Return the (X, Y) coordinate for the center point of the cell that contains the specified text.  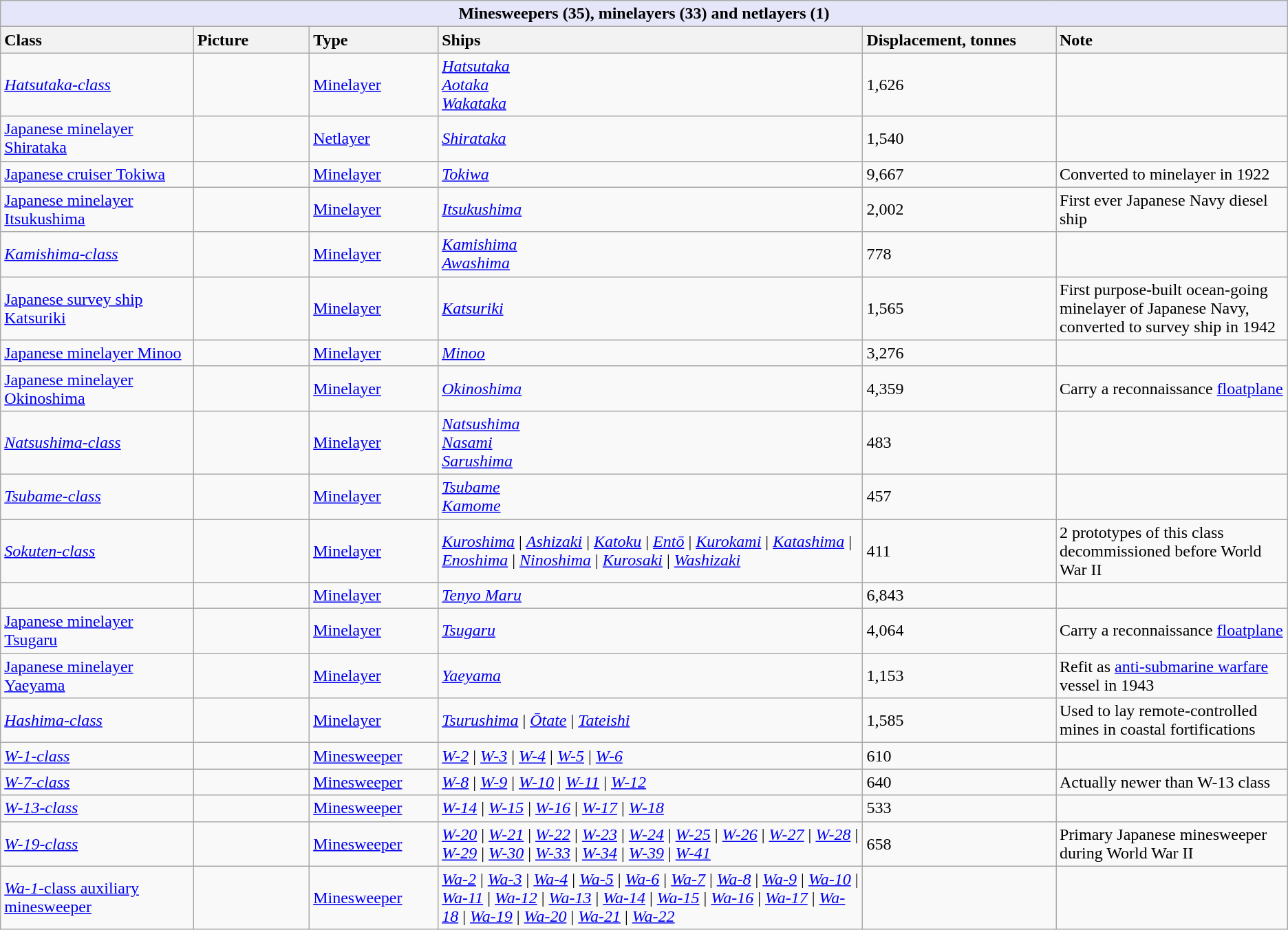
Type (374, 40)
1,626 (959, 85)
533 (959, 808)
First ever Japanese Navy diesel ship (1171, 209)
Minesweepers (35), minelayers (33) and netlayers (1) (644, 14)
778 (959, 255)
First purpose-built ocean-going minelayer of Japanese Navy, converted to survey ship in 1942 (1171, 308)
HatsutakaAotakaWakataka (651, 85)
Yaeyama (651, 675)
W-20 | W-21 | W-22 | W-23 | W-24 | W-25 | W-26 | W-27 | W-28 | W-29 | W-30 | W-33 | W-34 | W-39 | W-41 (651, 843)
Japanese cruiser Tokiwa (98, 174)
Refit as anti-submarine warfare vessel in 1943 (1171, 675)
2 prototypes of this class decommissioned before World War II (1171, 550)
2,002 (959, 209)
Used to lay remote-controlled mines in coastal fortifications (1171, 721)
Kamishima-class (98, 255)
Tokiwa (651, 174)
4,064 (959, 631)
Actually newer than W-13 class (1171, 782)
3,276 (959, 353)
411 (959, 550)
483 (959, 442)
KamishimaAwashima (651, 255)
Converted to minelayer in 1922 (1171, 174)
Kuroshima | Ashizaki | Katoku | Entō | Kurokami | Katashima | Enoshima | Ninoshima | Kurosaki | Washizaki (651, 550)
Tsugaru (651, 631)
Japanese survey ship Katsuriki (98, 308)
W-7-class (98, 782)
Okinoshima (651, 388)
Minoo (651, 353)
640 (959, 782)
Japanese minelayer Itsukushima (98, 209)
Japanese minelayer Yaeyama (98, 675)
W-14 | W-15 | W-16 | W-17 | W-18 (651, 808)
Shirataka (651, 139)
457 (959, 497)
Sokuten-class (98, 550)
TsubameKamome (651, 497)
Tenyo Maru (651, 596)
Tsurushima | Ōtate | Tateishi (651, 721)
W-2 | W-3 | W-4 | W-5 | W-6 (651, 756)
Natsushima-class (98, 442)
1,540 (959, 139)
1,153 (959, 675)
Tsubame-class (98, 497)
W-13-class (98, 808)
W-1-class (98, 756)
6,843 (959, 596)
Japanese minelayer Minoo (98, 353)
610 (959, 756)
Class (98, 40)
Displacement, tonnes (959, 40)
W-19-class (98, 843)
Note (1171, 40)
1,585 (959, 721)
658 (959, 843)
W-8 | W-9 | W-10 | W-11 | W-12 (651, 782)
9,667 (959, 174)
Primary Japanese minesweeper during World War II (1171, 843)
Netlayer (374, 139)
Itsukushima (651, 209)
Ships (651, 40)
Katsuriki (651, 308)
Japanese minelayer Tsugaru (98, 631)
Wa-1-class auxiliary minesweeper (98, 898)
Hatsutaka-class (98, 85)
Japanese minelayer Okinoshima (98, 388)
Hashima-class (98, 721)
Picture (251, 40)
4,359 (959, 388)
Japanese minelayer Shirataka (98, 139)
NatsushimaNasamiSarushima (651, 442)
1,565 (959, 308)
